For the text-containing cell, return its midpoint in [X, Y] coordinate format. 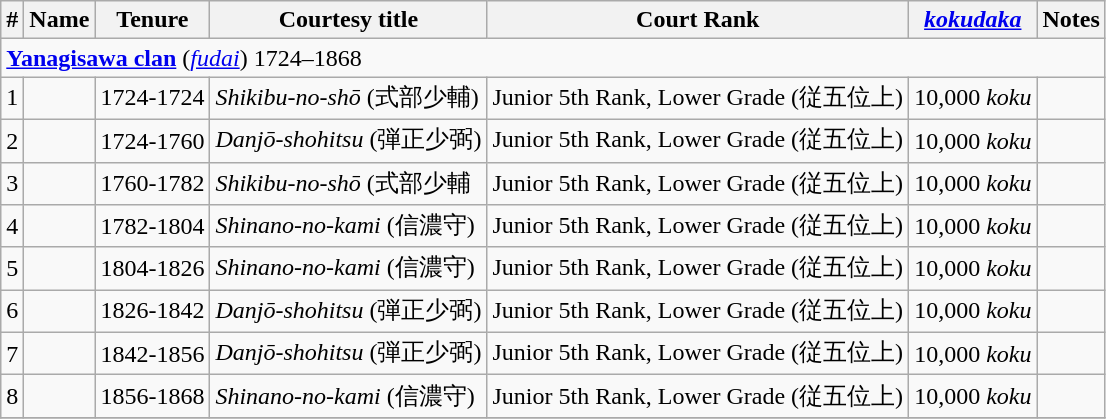
1804-1826 [152, 268]
1782-1804 [152, 226]
1856-1868 [152, 396]
1826-1842 [152, 312]
Shikibu-no-shō (式部少輔 [348, 184]
1724-1760 [152, 140]
4 [12, 226]
Courtesy title [348, 20]
1842-1856 [152, 354]
1760-1782 [152, 184]
7 [12, 354]
kokudaka [973, 20]
6 [12, 312]
1 [12, 98]
# [12, 20]
Shikibu-no-shō (式部少輔) [348, 98]
5 [12, 268]
2 [12, 140]
Court Rank [698, 20]
Name [60, 20]
Yanagisawa clan (fudai) 1724–1868 [554, 58]
1724-1724 [152, 98]
3 [12, 184]
Tenure [152, 20]
Notes [1071, 20]
8 [12, 396]
